From the cell containing the given text, extract its center point as (x, y) coordinate. 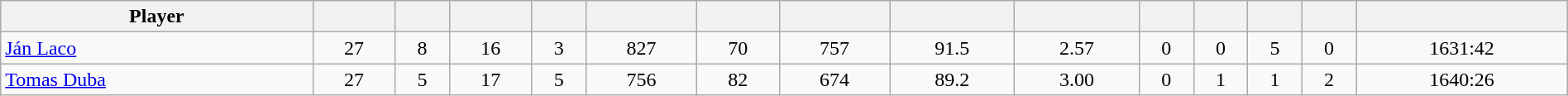
2.57 (1077, 48)
91.5 (953, 48)
70 (738, 48)
1631:42 (1462, 48)
1640:26 (1462, 79)
89.2 (953, 79)
674 (834, 79)
8 (423, 48)
827 (642, 48)
2 (1329, 79)
82 (738, 79)
Ján Laco (157, 48)
3 (559, 48)
Player (157, 17)
757 (834, 48)
16 (490, 48)
17 (490, 79)
Tomas Duba (157, 79)
756 (642, 79)
3.00 (1077, 79)
